Detect which cell encompasses the target text, then output its [x, y] center coordinate. 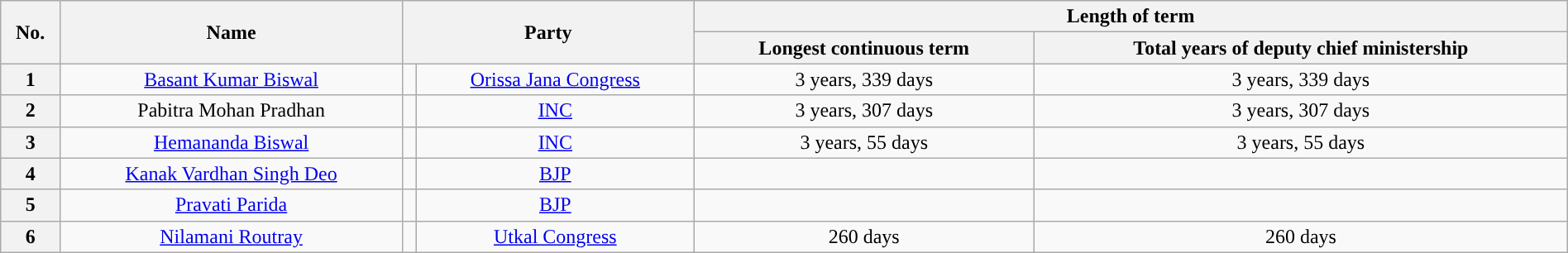
Nilamani Routray [232, 236]
Length of term [1131, 17]
Longest continuous term [864, 48]
2 [31, 111]
Orissa Jana Congress [556, 79]
4 [31, 174]
1 [31, 79]
Hemananda Biswal [232, 142]
5 [31, 205]
6 [31, 236]
Utkal Congress [556, 236]
Pravati Parida [232, 205]
3 [31, 142]
No. [31, 32]
Pabitra Mohan Pradhan [232, 111]
Name [232, 32]
Party [548, 32]
Basant Kumar Biswal [232, 79]
Total years of deputy chief ministership [1302, 48]
Kanak Vardhan Singh Deo [232, 174]
